Search for the cell housing the specified text and yield its [X, Y] center coordinate. 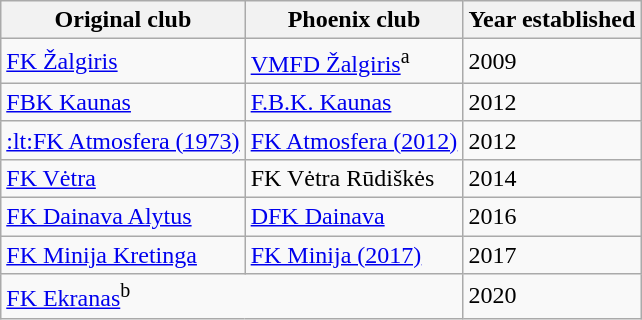
:lt:FK Atmosfera (1973) [123, 140]
Phoenix club [354, 20]
2016 [552, 217]
2017 [552, 255]
FK Atmosfera (2012) [354, 140]
FK Vėtra Rūdiškės [354, 178]
VMFD Žalgirisa [354, 62]
FK Minija (2017) [354, 255]
F.B.K. Kaunas [354, 102]
FBK Kaunas [123, 102]
FK Žalgiris [123, 62]
DFK Dainava [354, 217]
2020 [552, 296]
FK Minija Kretinga [123, 255]
2009 [552, 62]
Year established [552, 20]
FK Ekranasb [232, 296]
FK Vėtra [123, 178]
2014 [552, 178]
FK Dainava Alytus [123, 217]
Original club [123, 20]
